From the cell containing the given text, extract its center point as (X, Y) coordinate. 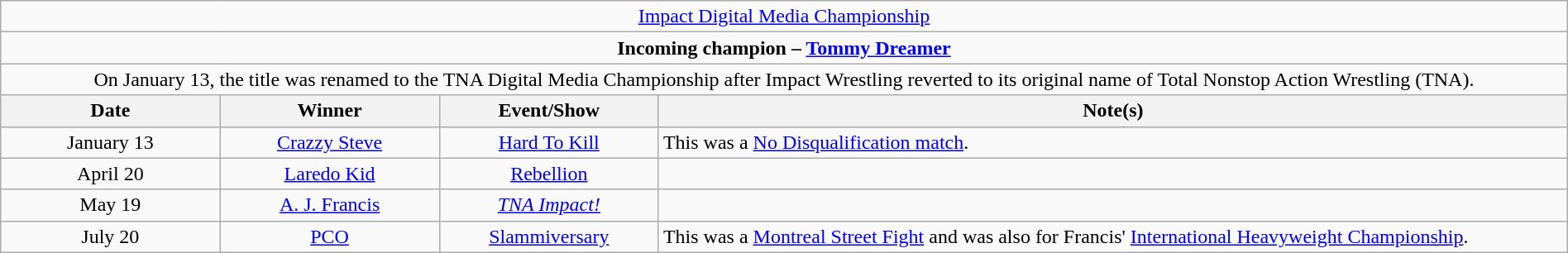
Event/Show (549, 111)
Date (111, 111)
Rebellion (549, 174)
TNA Impact! (549, 205)
This was a Montreal Street Fight and was also for Francis' International Heavyweight Championship. (1113, 236)
PCO (329, 236)
January 13 (111, 142)
This was a No Disqualification match. (1113, 142)
Impact Digital Media Championship (784, 17)
Hard To Kill (549, 142)
May 19 (111, 205)
Laredo Kid (329, 174)
April 20 (111, 174)
Slammiversary (549, 236)
A. J. Francis (329, 205)
Crazzy Steve (329, 142)
Note(s) (1113, 111)
July 20 (111, 236)
Incoming champion – Tommy Dreamer (784, 48)
Winner (329, 111)
